Extract the (x, y) coordinate from the center of the cell holding the provided text.  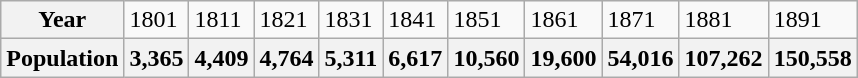
1881 (724, 20)
107,262 (724, 58)
1861 (564, 20)
3,365 (156, 58)
54,016 (640, 58)
4,409 (222, 58)
19,600 (564, 58)
10,560 (486, 58)
5,311 (351, 58)
1831 (351, 20)
1821 (286, 20)
150,558 (812, 58)
1891 (812, 20)
Year (62, 20)
Population (62, 58)
1871 (640, 20)
1801 (156, 20)
1841 (416, 20)
4,764 (286, 58)
1851 (486, 20)
6,617 (416, 58)
1811 (222, 20)
